Capture the cell that displays the provided text and extract its (X, Y) central coordinate. 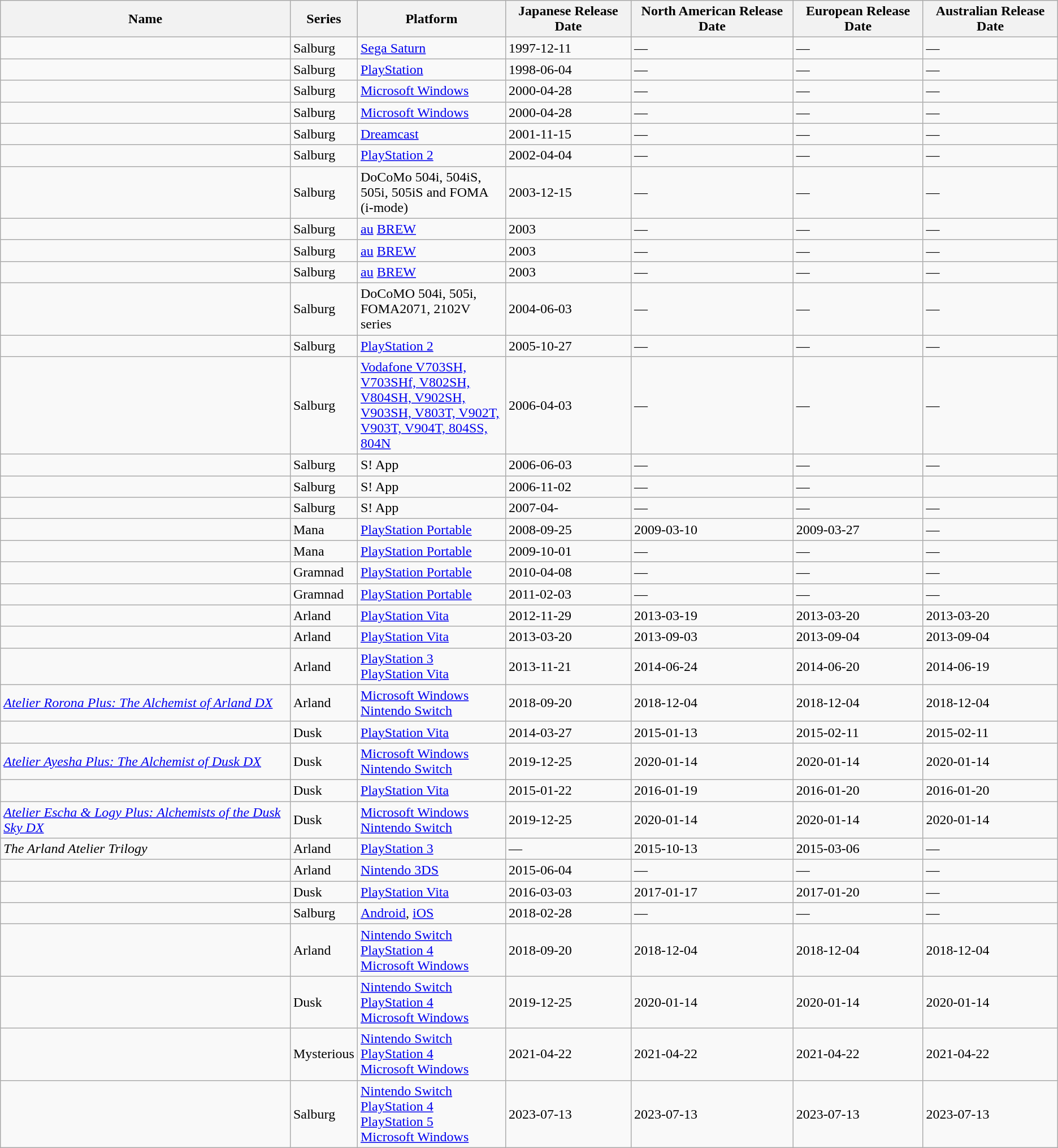
2016-01-19 (712, 790)
Series (323, 19)
1997-12-11 (568, 48)
2016-03-03 (568, 892)
2002-04-04 (568, 155)
2006-04-03 (568, 406)
Mysterious (323, 1054)
2015-06-04 (568, 870)
PlayStation 3 (431, 849)
DoCoMo 504i, 504iS, 505i, 505iS and FOMA (i-mode) (431, 192)
2017-01-17 (712, 892)
2014-06-24 (712, 666)
2006-11-02 (568, 487)
2009-10-01 (568, 551)
Sega Saturn (431, 48)
2017-01-20 (858, 892)
Android, iOS (431, 913)
Japanese Release Date (568, 19)
2013-03-19 (712, 616)
Nintendo SwitchPlayStation 4PlayStation 5Microsoft Windows (431, 1114)
2014-06-20 (858, 666)
2006-06-03 (568, 465)
2015-10-13 (712, 849)
2013-11-21 (568, 666)
2003-12-15 (568, 192)
2009-03-10 (712, 530)
2011-02-03 (568, 594)
The Arland Atelier Trilogy (146, 849)
2013-09-03 (712, 637)
2015-01-22 (568, 790)
2010-04-08 (568, 573)
Atelier Ayesha Plus: The Alchemist of Dusk DX (146, 761)
DoCoMO 504i, 505i, FOMA2071, 2102V series (431, 309)
1998-06-04 (568, 70)
2018-02-28 (568, 913)
2004-06-03 (568, 309)
2015-01-13 (712, 732)
Atelier Rorona Plus: The Alchemist of Arland DX (146, 703)
2001-11-15 (568, 134)
Atelier Escha & Logy Plus: Alchemists of the Dusk Sky DX (146, 820)
Nintendo 3DS (431, 870)
2012-11-29 (568, 616)
Platform (431, 19)
Vodafone V703SH, V703SHf, V802SH, V804SH, V902SH, V903SH, V803T, V902T, V903T, V904T, 804SS, 804N (431, 406)
European Release Date (858, 19)
PlayStation (431, 70)
Name (146, 19)
2014-03-27 (568, 732)
North American Release Date (712, 19)
2008-09-25 (568, 530)
PlayStation 3PlayStation Vita (431, 666)
Dreamcast (431, 134)
Australian Release Date (990, 19)
2005-10-27 (568, 345)
2015-03-06 (858, 849)
2009-03-27 (858, 530)
2007-04- (568, 508)
2014-06-19 (990, 666)
